Extract the (X, Y) coordinate from the center of the cell holding the provided text.  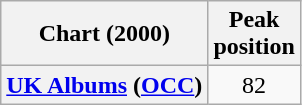
UK Albums (OCC) (104, 85)
Chart (2000) (104, 34)
82 (254, 85)
Peakposition (254, 34)
